Provide the [X, Y] coordinate of the cell's center where the given text is located.  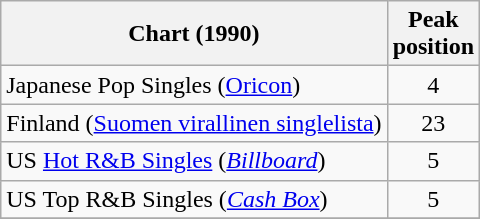
4 [433, 85]
23 [433, 123]
Peakposition [433, 34]
US Hot R&B Singles (Billboard) [194, 161]
Finland (Suomen virallinen singlelista) [194, 123]
Japanese Pop Singles (Oricon) [194, 85]
Chart (1990) [194, 34]
US Top R&B Singles (Cash Box) [194, 199]
